Output the [X, Y] coordinate of the center of the cell containing the given text.  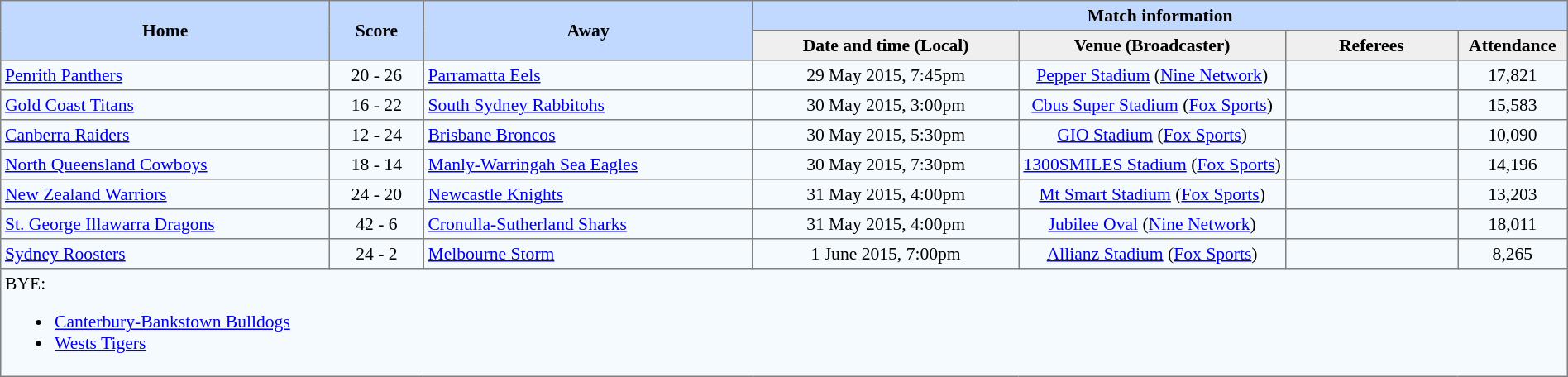
Brisbane Broncos [588, 135]
Newcastle Knights [588, 194]
South Sydney Rabbitohs [588, 105]
30 May 2015, 3:00pm [886, 105]
Melbourne Storm [588, 254]
30 May 2015, 5:30pm [886, 135]
Canberra Raiders [165, 135]
42 - 6 [377, 224]
15,583 [1513, 105]
Cbus Super Stadium (Fox Sports) [1152, 105]
Manly-Warringah Sea Eagles [588, 165]
29 May 2015, 7:45pm [886, 75]
GIO Stadium (Fox Sports) [1152, 135]
Parramatta Eels [588, 75]
12 - 24 [377, 135]
North Queensland Cowboys [165, 165]
Away [588, 31]
Attendance [1513, 45]
Pepper Stadium (Nine Network) [1152, 75]
10,090 [1513, 135]
24 - 2 [377, 254]
Penrith Panthers [165, 75]
18 - 14 [377, 165]
18,011 [1513, 224]
St. George Illawarra Dragons [165, 224]
Match information [1159, 16]
Cronulla-Sutherland Sharks [588, 224]
1300SMILES Stadium (Fox Sports) [1152, 165]
Jubilee Oval (Nine Network) [1152, 224]
Home [165, 31]
24 - 20 [377, 194]
20 - 26 [377, 75]
8,265 [1513, 254]
13,203 [1513, 194]
30 May 2015, 7:30pm [886, 165]
Mt Smart Stadium (Fox Sports) [1152, 194]
14,196 [1513, 165]
1 June 2015, 7:00pm [886, 254]
New Zealand Warriors [165, 194]
Gold Coast Titans [165, 105]
Venue (Broadcaster) [1152, 45]
16 - 22 [377, 105]
Allianz Stadium (Fox Sports) [1152, 254]
Date and time (Local) [886, 45]
Score [377, 31]
Referees [1371, 45]
BYE: Canterbury-Bankstown Bulldogs Wests Tigers [784, 322]
Sydney Roosters [165, 254]
17,821 [1513, 75]
